Detect which cell encompasses the target text, then output its [X, Y] center coordinate. 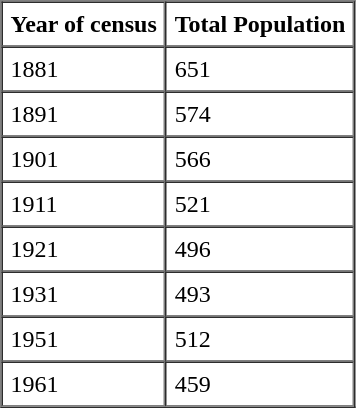
459 [260, 384]
1951 [84, 338]
651 [260, 68]
Total Population [260, 24]
1961 [84, 384]
521 [260, 204]
512 [260, 338]
574 [260, 114]
1921 [84, 248]
Year of census [84, 24]
1901 [84, 158]
496 [260, 248]
1911 [84, 204]
493 [260, 294]
1931 [84, 294]
1881 [84, 68]
1891 [84, 114]
566 [260, 158]
